For the text-containing cell, return its midpoint in [X, Y] coordinate format. 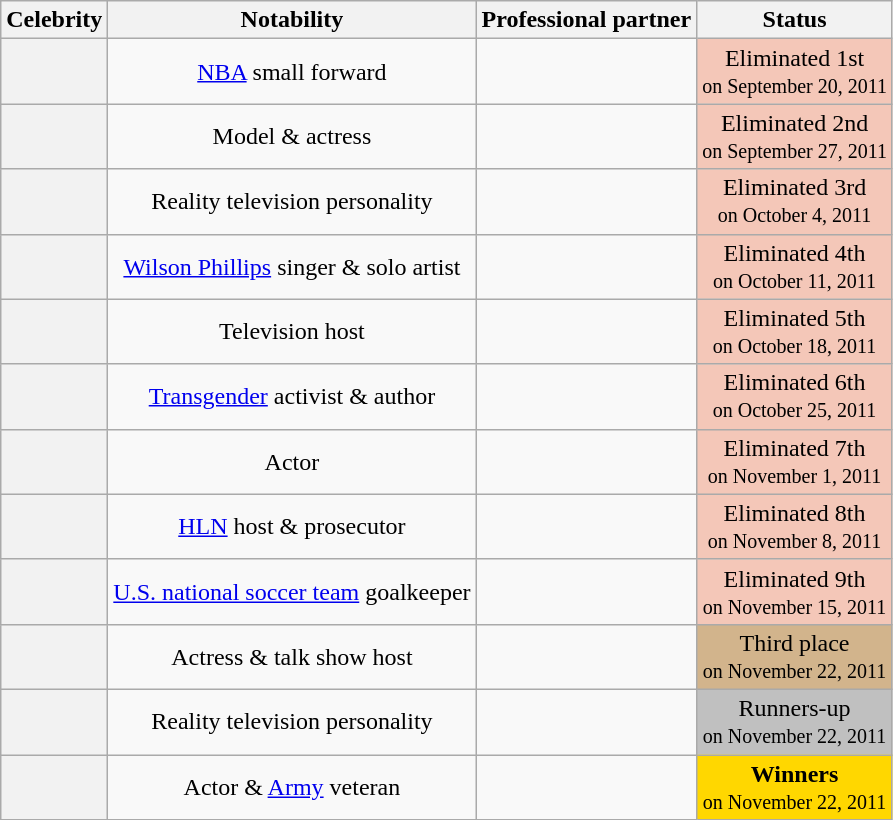
Actress & talk show host [292, 656]
Transgender activist & author [292, 396]
Wilson Phillips singer & solo artist [292, 266]
Winnerson November 22, 2011 [795, 786]
Eliminated 3rdon October 4, 2011 [795, 202]
Status [795, 20]
Notability [292, 20]
U.S. national soccer team goalkeeper [292, 592]
Eliminated 8thon November 8, 2011 [795, 526]
Eliminated 1ston September 20, 2011 [795, 72]
Television host [292, 332]
HLN host & prosecutor [292, 526]
Professional partner [586, 20]
Celebrity [54, 20]
Runners-upon November 22, 2011 [795, 722]
NBA small forward [292, 72]
Model & actress [292, 136]
Eliminated 7thon November 1, 2011 [795, 462]
Actor [292, 462]
Third placeon November 22, 2011 [795, 656]
Eliminated 9thon November 15, 2011 [795, 592]
Eliminated 6thon October 25, 2011 [795, 396]
Eliminated 2ndon September 27, 2011 [795, 136]
Eliminated 4thon October 11, 2011 [795, 266]
Eliminated 5thon October 18, 2011 [795, 332]
Actor & Army veteran [292, 786]
